Identify which cell holds the provided text, then report its (X, Y) central coordinate. 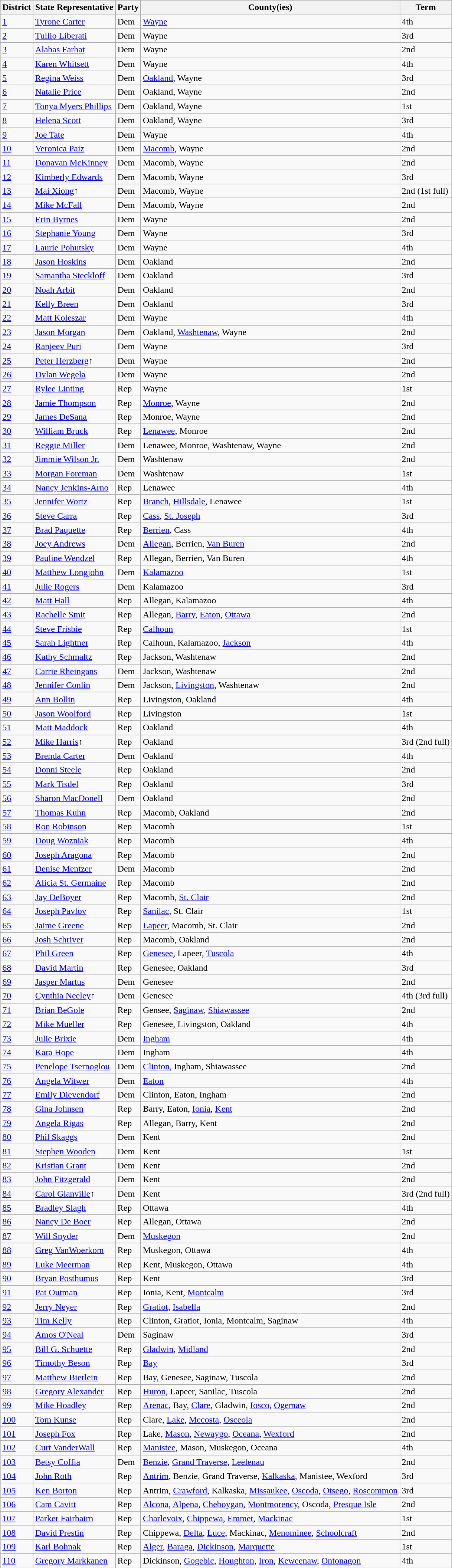
Cam Cavitt (74, 1504)
Erin Byrnes (74, 219)
Berrien, Cass (270, 530)
86 (17, 1222)
60 (17, 854)
Sanilac, St. Clair (270, 911)
Jimmie Wilson Jr. (74, 459)
Oakland, Washtenaw, Wayne (270, 332)
Lake, Mason, Newaygo, Oceana, Wexford (270, 1434)
58 (17, 826)
103 (17, 1462)
89 (17, 1264)
19 (17, 276)
92 (17, 1306)
12 (17, 177)
Donavan McKinney (74, 163)
45 (17, 643)
73 (17, 1038)
40 (17, 572)
Karl Bohnak (74, 1547)
Clinton, Eaton, Ingham (270, 1095)
102 (17, 1448)
75 (17, 1066)
52 (17, 742)
Ottawa (270, 1208)
Betsy Coffia (74, 1462)
Gensee, Saginaw, Shiawassee (270, 1010)
33 (17, 473)
104 (17, 1476)
Barry, Eaton, Ionia, Kent (270, 1109)
Bradley Slagh (74, 1208)
69 (17, 982)
Alcona, Alpena, Cheboygan, Montmorency, Oscoda, Presque Isle (270, 1504)
50 (17, 714)
Gina Johnsen (74, 1109)
Jaime Greene (74, 925)
Arenac, Bay, Clare, Gladwin, Iosco, Ogemaw (270, 1405)
Luke Meerman (74, 1264)
47 (17, 671)
Muskegon (270, 1236)
Helena Scott (74, 120)
Livingston (270, 714)
Tim Kelly (74, 1321)
Bay, Genesee, Saginaw, Tuscola (270, 1377)
51 (17, 728)
Allegan, Ottawa (270, 1222)
80 (17, 1137)
Peter Herzberg↑ (74, 360)
Chippewa, Delta, Luce, Mackinac, Menominee, Schoolcraft (270, 1533)
39 (17, 558)
Doug Wozniak (74, 840)
Parker Fairbairn (74, 1518)
Matt Koleszar (74, 318)
105 (17, 1490)
Calhoun, Kalamazoo, Jackson (270, 643)
24 (17, 346)
Jason Morgan (74, 332)
100 (17, 1420)
John Roth (74, 1476)
13 (17, 191)
Timothy Beson (74, 1363)
Nancy De Boer (74, 1222)
Lapeer, Macomb, St. Clair (270, 925)
Term (426, 7)
Alabas Farhat (74, 50)
65 (17, 925)
Steve Carra (74, 516)
Kimberly Edwards (74, 177)
Thomas Kuhn (74, 812)
8 (17, 120)
Branch, Hillsdale, Lenawee (270, 502)
Natalie Price (74, 92)
79 (17, 1123)
Genesee, Oakland (270, 968)
Laurie Pohutsky (74, 247)
76 (17, 1081)
36 (17, 516)
26 (17, 374)
44 (17, 629)
Nancy Jenkins-Arno (74, 488)
Allegan, Barry, Eaton, Ottawa (270, 614)
Eaton (270, 1081)
62 (17, 883)
John Fitzgerald (74, 1180)
Jasper Martus (74, 982)
Jason Woolford (74, 714)
56 (17, 798)
Bay (270, 1363)
48 (17, 685)
2nd (1st full) (426, 191)
Jay DeBoyer (74, 897)
63 (17, 897)
Kara Hope (74, 1052)
Pat Outman (74, 1292)
County(ies) (270, 7)
110 (17, 1561)
Gladwin, Midland (270, 1349)
Jamie Thompson (74, 403)
96 (17, 1363)
7 (17, 106)
Mark Tisdel (74, 784)
1 (17, 22)
98 (17, 1391)
Bryan Posthumus (74, 1278)
38 (17, 544)
82 (17, 1165)
55 (17, 784)
16 (17, 233)
108 (17, 1533)
Brad Paquette (74, 530)
Gregory Markkanen (74, 1561)
Phil Skaggs (74, 1137)
Ranjeev Puri (74, 346)
57 (17, 812)
21 (17, 304)
93 (17, 1321)
Jennifer Conlin (74, 685)
Alger, Baraga, Dickinson, Marquette (270, 1547)
Amos O'Neal (74, 1335)
Kent, Muskegon, Ottawa (270, 1264)
90 (17, 1278)
Kelly Breen (74, 304)
Bill G. Schuette (74, 1349)
District (17, 7)
Genesee, Livingston, Oakland (270, 1024)
David Prestin (74, 1533)
Mike Harris↑ (74, 742)
Will Snyder (74, 1236)
Ann Bollin (74, 699)
Tyrone Carter (74, 22)
20 (17, 290)
Samantha Steckloff (74, 276)
87 (17, 1236)
Dickinson, Gogebic, Houghton, Iron, Keweenaw, Ontonagon (270, 1561)
Phil Green (74, 954)
29 (17, 417)
Gratiot, Isabella (270, 1306)
18 (17, 262)
Tom Kunse (74, 1420)
Morgan Foreman (74, 473)
88 (17, 1250)
Saginaw (270, 1335)
Angela Rigas (74, 1123)
Kathy Schmaltz (74, 657)
28 (17, 403)
17 (17, 247)
David Martin (74, 968)
95 (17, 1349)
70 (17, 996)
64 (17, 911)
101 (17, 1434)
59 (17, 840)
William Bruck (74, 431)
Mai Xiong↑ (74, 191)
15 (17, 219)
Genesee, Lapeer, Tuscola (270, 954)
Matthew Bierlein (74, 1377)
34 (17, 488)
32 (17, 459)
Angela Witwer (74, 1081)
46 (17, 657)
81 (17, 1151)
Gregory Alexander (74, 1391)
Denise Mentzer (74, 869)
Rylee Linting (74, 388)
Clare, Lake, Mecosta, Osceola (270, 1420)
106 (17, 1504)
77 (17, 1095)
Joseph Aragona (74, 854)
37 (17, 530)
Josh Schriver (74, 939)
Stephanie Young (74, 233)
30 (17, 431)
Karen Whitsett (74, 64)
Antrim, Crawford, Kalkaska, Missaukee, Oscoda, Otsego, Roscommon (270, 1490)
Sarah Lightner (74, 643)
107 (17, 1518)
Clinton, Ingham, Shiawassee (270, 1066)
Jackson, Livingston, Washtenaw (270, 685)
Kristian Grant (74, 1165)
Rachelle Smit (74, 614)
Macomb, St. Clair (270, 897)
Ionia, Kent, Montcalm (270, 1292)
Matt Hall (74, 600)
74 (17, 1052)
94 (17, 1335)
Lenawee (270, 488)
Antrim, Benzie, Grand Traverse, Kalkaska, Manistee, Wexford (270, 1476)
83 (17, 1180)
3 (17, 50)
2 (17, 36)
Matt Maddock (74, 728)
Charlevoix, Chippewa, Emmet, Mackinac (270, 1518)
Curt VanderWall (74, 1448)
53 (17, 756)
Manistee, Mason, Muskegon, Oceana (270, 1448)
4th (3rd full) (426, 996)
Huron, Lapeer, Sanilac, Tuscola (270, 1391)
Carrie Rheingans (74, 671)
Mike Mueller (74, 1024)
Donni Steele (74, 770)
Jason Hoskins (74, 262)
Ron Robinson (74, 826)
Tullio Liberati (74, 36)
Allegan, Kalamazoo (270, 600)
66 (17, 939)
Sharon MacDonell (74, 798)
14 (17, 205)
97 (17, 1377)
Carol Glanville↑ (74, 1194)
Mike Hoadley (74, 1405)
23 (17, 332)
Allegan, Barry, Kent (270, 1123)
Livingston, Oakland (270, 699)
42 (17, 600)
Cass, St. Joseph (270, 516)
Brenda Carter (74, 756)
85 (17, 1208)
Joey Andrews (74, 544)
State Representative (74, 7)
6 (17, 92)
Dylan Wegela (74, 374)
Ken Borton (74, 1490)
Noah Arbit (74, 290)
84 (17, 1194)
27 (17, 388)
Reggie Miller (74, 445)
Jerry Neyer (74, 1306)
Brian BeGole (74, 1010)
Clinton, Gratiot, Ionia, Montcalm, Saginaw (270, 1321)
Calhoun (270, 629)
Joe Tate (74, 134)
Penelope Tsernoglou (74, 1066)
22 (17, 318)
9 (17, 134)
41 (17, 586)
Matthew Longjohn (74, 572)
Jennifer Wortz (74, 502)
Veronica Paiz (74, 148)
Steve Frisbie (74, 629)
91 (17, 1292)
109 (17, 1547)
43 (17, 614)
Muskegon, Ottawa (270, 1250)
72 (17, 1024)
Alicia St. Germaine (74, 883)
35 (17, 502)
5 (17, 78)
25 (17, 360)
Joseph Pavlov (74, 911)
Lenawee, Monroe (270, 431)
61 (17, 869)
Benzie, Grand Traverse, Leelenau (270, 1462)
10 (17, 148)
Stephen Wooden (74, 1151)
Regina Weiss (74, 78)
Pauline Wendzel (74, 558)
54 (17, 770)
67 (17, 954)
Tonya Myers Phillips (74, 106)
99 (17, 1405)
78 (17, 1109)
Mike McFall (74, 205)
James DeSana (74, 417)
11 (17, 163)
Emily Dievendorf (74, 1095)
Joseph Fox (74, 1434)
Cynthia Neeley↑ (74, 996)
4 (17, 64)
49 (17, 699)
Julie Brixie (74, 1038)
31 (17, 445)
68 (17, 968)
71 (17, 1010)
Lenawee, Monroe, Washtenaw, Wayne (270, 445)
Julie Rogers (74, 586)
Greg VanWoerkom (74, 1250)
Party (128, 7)
